For the text-containing cell, return its midpoint in (X, Y) coordinate format. 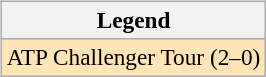
ATP Challenger Tour (2–0) (133, 57)
Legend (133, 20)
